Provide the [x, y] coordinate of the cell's center where the given text is located.  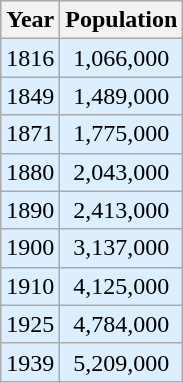
2,413,000 [122, 210]
1910 [30, 286]
5,209,000 [122, 362]
1880 [30, 172]
1816 [30, 58]
1,066,000 [122, 58]
1925 [30, 324]
1939 [30, 362]
Year [30, 20]
1,489,000 [122, 96]
3,137,000 [122, 248]
1900 [30, 248]
1,775,000 [122, 134]
4,784,000 [122, 324]
Population [122, 20]
1849 [30, 96]
4,125,000 [122, 286]
1890 [30, 210]
1871 [30, 134]
2,043,000 [122, 172]
